Pinpoint the cell where the given text exists, returning its (x, y) midpoint coordinate. 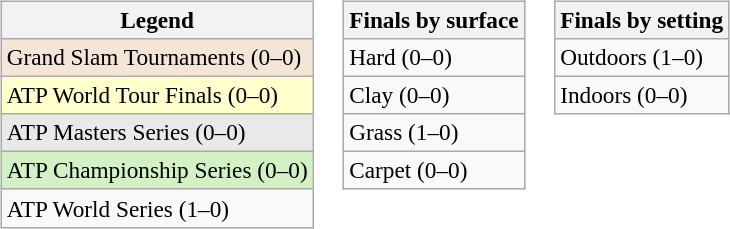
Hard (0–0) (434, 57)
Outdoors (1–0) (642, 57)
Carpet (0–0) (434, 171)
Clay (0–0) (434, 95)
Finals by setting (642, 20)
Indoors (0–0) (642, 95)
Grass (1–0) (434, 133)
ATP World Tour Finals (0–0) (157, 95)
Finals by surface (434, 20)
ATP World Series (1–0) (157, 208)
Grand Slam Tournaments (0–0) (157, 57)
ATP Masters Series (0–0) (157, 133)
ATP Championship Series (0–0) (157, 171)
Legend (157, 20)
